Scan for the cell matching the given text and deliver its [X, Y] coordinate at center. 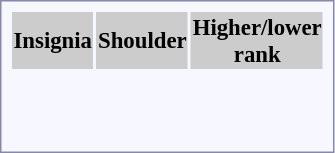
Shoulder [143, 40]
Higher/lowerrank [257, 40]
Insignia [53, 40]
